Find where the given text appears and provide that cell's center as [X, Y] coordinate. 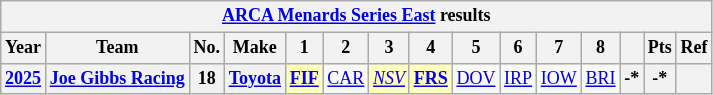
Year [24, 48]
IRP [518, 78]
5 [476, 48]
Pts [660, 48]
8 [600, 48]
1 [304, 48]
7 [558, 48]
Ref [694, 48]
NSV [390, 78]
Joe Gibbs Racing [117, 78]
Make [254, 48]
Toyota [254, 78]
FRS [430, 78]
BRI [600, 78]
3 [390, 48]
CAR [346, 78]
IOW [558, 78]
4 [430, 48]
FIF [304, 78]
Team [117, 48]
2 [346, 48]
2025 [24, 78]
18 [206, 78]
DOV [476, 78]
ARCA Menards Series East results [356, 16]
6 [518, 48]
No. [206, 48]
